Pinpoint the cell where the given text exists, returning its (x, y) midpoint coordinate. 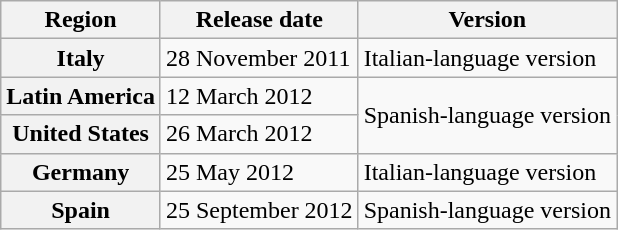
26 March 2012 (259, 134)
Germany (81, 172)
25 May 2012 (259, 172)
Version (487, 20)
Release date (259, 20)
Italy (81, 58)
United States (81, 134)
Latin America (81, 96)
12 March 2012 (259, 96)
Region (81, 20)
Spain (81, 210)
25 September 2012 (259, 210)
28 November 2011 (259, 58)
